For the text-containing cell, return its midpoint in (x, y) coordinate format. 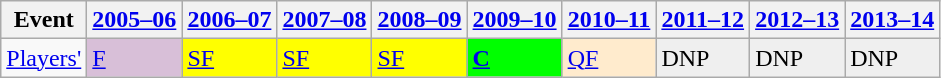
2012–13 (798, 20)
F (134, 58)
2006–07 (230, 20)
2013–14 (892, 20)
C (514, 58)
QF (609, 58)
2011–12 (703, 20)
2008–09 (420, 20)
2007–08 (324, 20)
Event (44, 20)
2005–06 (134, 20)
Players' (44, 58)
2009–10 (514, 20)
2010–11 (609, 20)
